Search for the cell housing the specified text and yield its (X, Y) center coordinate. 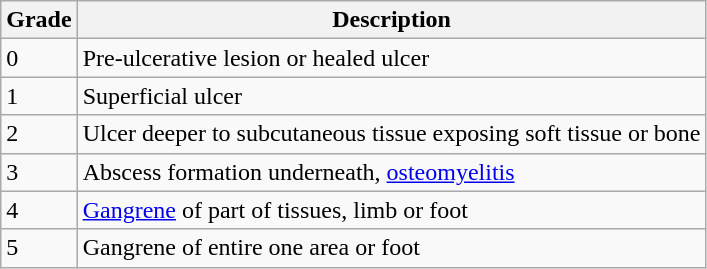
Gangrene of entire one area or foot (392, 248)
Ulcer deeper to subcutaneous tissue exposing soft tissue or bone (392, 134)
2 (39, 134)
Superficial ulcer (392, 96)
Grade (39, 20)
4 (39, 210)
Gangrene of part of tissues, limb or foot (392, 210)
1 (39, 96)
Abscess formation underneath, osteomyelitis (392, 172)
Description (392, 20)
0 (39, 58)
3 (39, 172)
Pre-ulcerative lesion or healed ulcer (392, 58)
5 (39, 248)
